Scan for the cell matching the given text and deliver its (X, Y) coordinate at center. 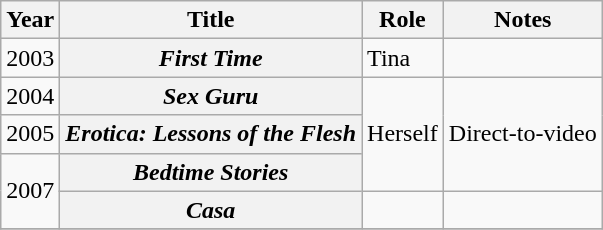
Herself (403, 134)
First Time (211, 58)
Direct-to-video (522, 134)
2007 (30, 191)
2003 (30, 58)
Title (211, 20)
2005 (30, 134)
Bedtime Stories (211, 172)
Casa (211, 210)
Year (30, 20)
Notes (522, 20)
2004 (30, 96)
Sex Guru (211, 96)
Role (403, 20)
Tina (403, 58)
Erotica: Lessons of the Flesh (211, 134)
